Search for the cell housing the specified text and yield its (X, Y) center coordinate. 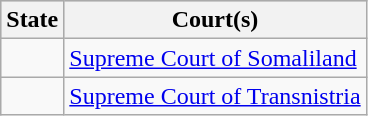
Court(s) (215, 20)
Supreme Court of Somaliland (215, 58)
State (32, 20)
Supreme Court of Transnistria (215, 96)
